Detect which cell encompasses the target text, then output its [X, Y] center coordinate. 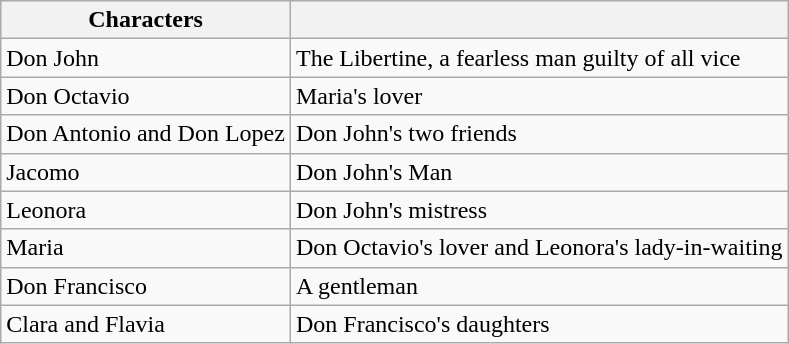
Don Octavio [146, 96]
Don John's mistress [539, 210]
Don John's two friends [539, 134]
Don John [146, 58]
Leonora [146, 210]
Characters [146, 20]
Maria [146, 248]
A gentleman [539, 286]
Don John's Man [539, 172]
Jacomo [146, 172]
The Libertine, a fearless man guilty of all vice [539, 58]
Don Francisco [146, 286]
Clara and Flavia [146, 324]
Don Antonio and Don Lopez [146, 134]
Maria's lover [539, 96]
Don Octavio's lover and Leonora's lady-in-waiting [539, 248]
Don Francisco's daughters [539, 324]
